For the text-containing cell, return its midpoint in (X, Y) coordinate format. 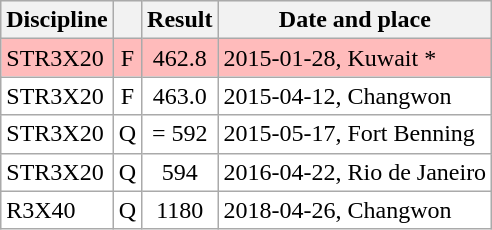
Discipline (57, 20)
R3X40 (57, 210)
463.0 (180, 96)
462.8 (180, 58)
1180 (180, 210)
2018-04-26, Changwon (355, 210)
2015-05-17, Fort Benning (355, 134)
Result (180, 20)
2015-04-12, Changwon (355, 96)
594 (180, 172)
2016-04-22, Rio de Janeiro (355, 172)
= 592 (180, 134)
Date and place (355, 20)
2015-01-28, Kuwait * (355, 58)
